Capture the cell that displays the provided text and extract its (X, Y) central coordinate. 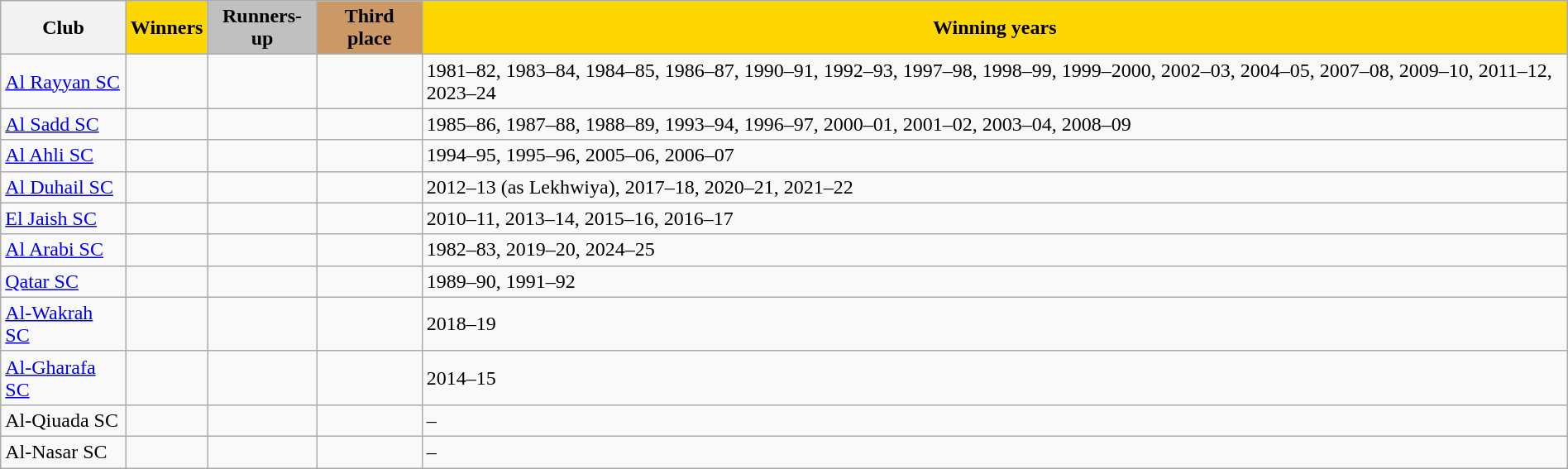
Winners (167, 28)
Al Rayyan SC (64, 81)
2014–15 (994, 377)
Club (64, 28)
Al-Gharafa SC (64, 377)
1981–82, 1983–84, 1984–85, 1986–87, 1990–91, 1992–93, 1997–98, 1998–99, 1999–2000, 2002–03, 2004–05, 2007–08, 2009–10, 2011–12, 2023–24 (994, 81)
1994–95, 1995–96, 2005–06, 2006–07 (994, 156)
2012–13 (as Lekhwiya), 2017–18, 2020–21, 2021–22 (994, 187)
Al-Nasar SC (64, 452)
1982–83, 2019–20, 2024–25 (994, 250)
Qatar SC (64, 281)
Al-Qiuada SC (64, 420)
Winning years (994, 28)
Al Sadd SC (64, 124)
Al-Wakrah SC (64, 324)
1989–90, 1991–92 (994, 281)
Al Arabi SC (64, 250)
1985–86, 1987–88, 1988–89, 1993–94, 1996–97, 2000–01, 2001–02, 2003–04, 2008–09 (994, 124)
Al Duhail SC (64, 187)
Al Ahli SC (64, 156)
El Jaish SC (64, 218)
Runners-up (262, 28)
2010–11, 2013–14, 2015–16, 2016–17 (994, 218)
2018–19 (994, 324)
Third place (369, 28)
